Scan for the cell matching the given text and deliver its [x, y] coordinate at center. 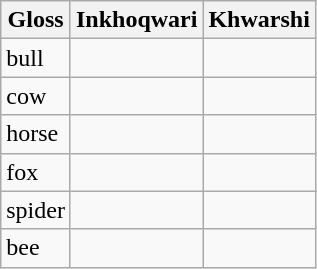
Gloss [36, 20]
Khwarshi [259, 20]
cow [36, 96]
fox [36, 172]
Inkhoqwari [136, 20]
spider [36, 210]
horse [36, 134]
bull [36, 58]
bee [36, 248]
